Scan for the cell matching the given text and deliver its (X, Y) coordinate at center. 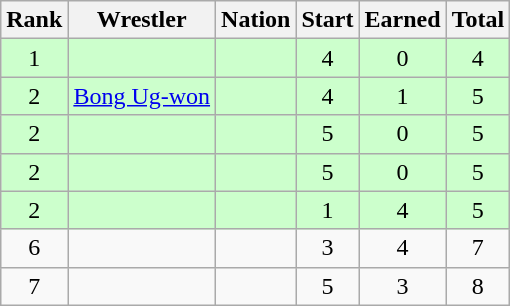
Wrestler (142, 20)
Bong Ug-won (142, 96)
Start (328, 20)
Nation (256, 20)
Rank (34, 20)
6 (34, 248)
8 (478, 286)
Total (478, 20)
Earned (402, 20)
